Scan for the cell matching the given text and deliver its [x, y] coordinate at center. 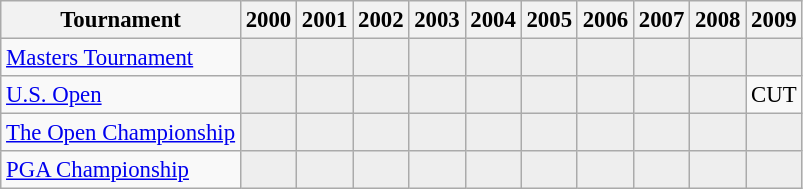
2002 [381, 20]
Tournament [121, 20]
2000 [268, 20]
2004 [493, 20]
2007 [661, 20]
2009 [774, 20]
2003 [437, 20]
Masters Tournament [121, 58]
U.S. Open [121, 95]
The Open Championship [121, 133]
CUT [774, 95]
2006 [605, 20]
2001 [325, 20]
PGA Championship [121, 170]
2008 [718, 20]
2005 [549, 20]
